Scan for the cell matching the given text and deliver its (x, y) coordinate at center. 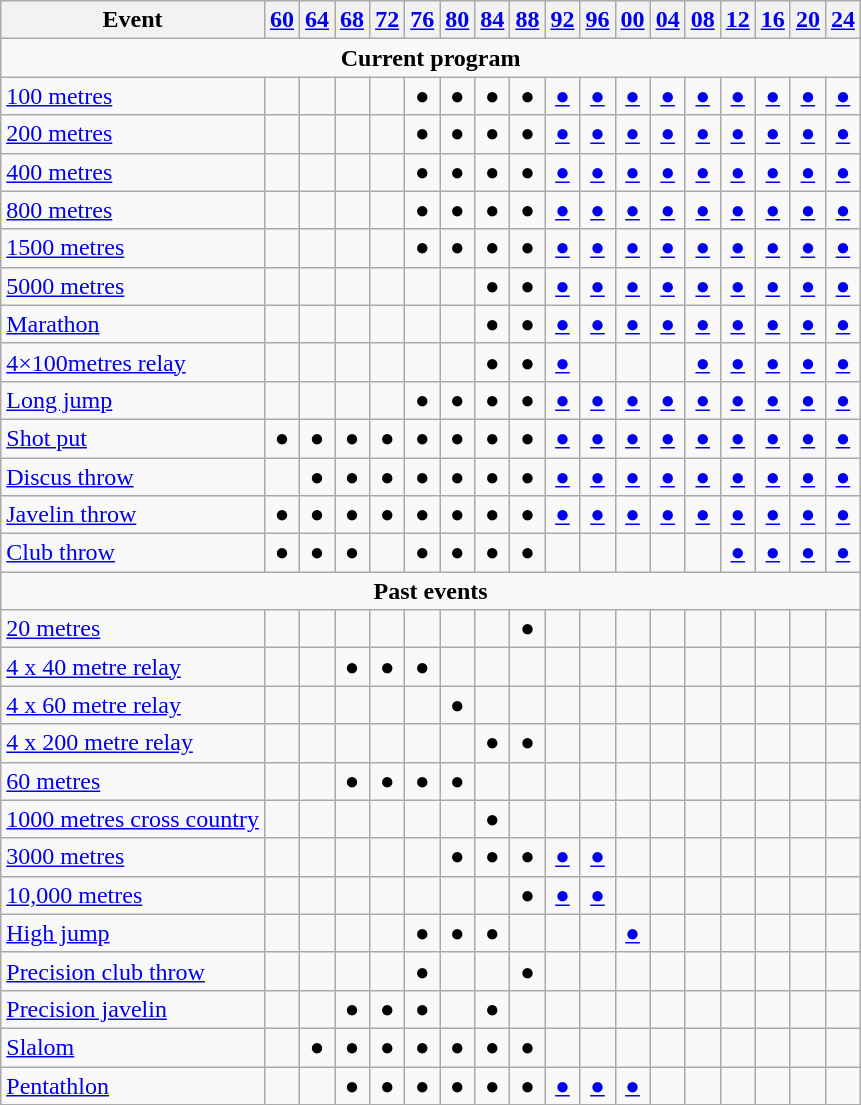
68 (352, 20)
4 x 60 metre relay (133, 705)
76 (422, 20)
800 metres (133, 210)
16 (772, 20)
Club throw (133, 553)
Slalom (133, 1047)
200 metres (133, 134)
Past events (431, 591)
Current program (431, 58)
96 (598, 20)
84 (492, 20)
Long jump (133, 400)
4 x 40 metre relay (133, 667)
Pentathlon (133, 1085)
Precision javelin (133, 1009)
08 (702, 20)
72 (388, 20)
80 (458, 20)
92 (562, 20)
88 (528, 20)
00 (632, 20)
12 (738, 20)
Event (133, 20)
High jump (133, 933)
5000 metres (133, 286)
Marathon (133, 324)
3000 metres (133, 857)
64 (316, 20)
100 metres (133, 96)
20 metres (133, 629)
10,000 metres (133, 895)
Discus throw (133, 477)
20 (808, 20)
400 metres (133, 172)
1500 metres (133, 248)
04 (668, 20)
60 (282, 20)
Shot put (133, 438)
Javelin throw (133, 515)
1000 metres cross country (133, 819)
4×100metres relay (133, 362)
Precision club throw (133, 971)
4 x 200 metre relay (133, 743)
60 metres (133, 781)
24 (842, 20)
